Detect which cell encompasses the target text, then output its [x, y] center coordinate. 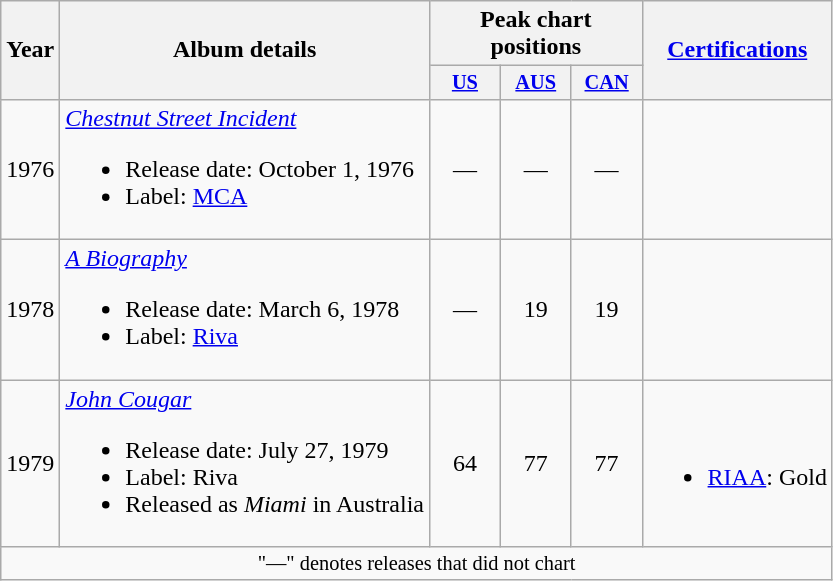
AUS [536, 83]
RIAA: Gold [737, 464]
Album details [245, 50]
A BiographyRelease date: March 6, 1978Label: Riva [245, 310]
Peak chart positions [536, 34]
1976 [30, 169]
Certifications [737, 50]
Year [30, 50]
1979 [30, 464]
1978 [30, 310]
Chestnut Street IncidentRelease date: October 1, 1976Label: MCA [245, 169]
64 [464, 464]
"—" denotes releases that did not chart [417, 564]
CAN [606, 83]
US [464, 83]
John CougarRelease date: July 27, 1979Label: RivaReleased as Miami in Australia [245, 464]
